Locate the cell with the specified text and output its (X, Y) center coordinate. 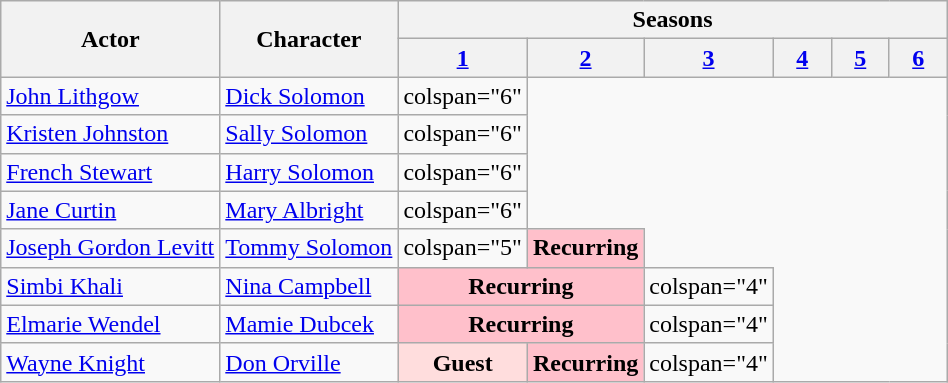
Nina Campbell (309, 286)
4 (802, 58)
2 (585, 58)
Harry Solomon (309, 172)
Character (309, 39)
Joseph Gordon Levitt (110, 248)
Elmarie Wendel (110, 324)
Jane Curtin (110, 210)
Simbi Khali (110, 286)
Dick Solomon (309, 96)
3 (709, 58)
colspan="5" (463, 248)
Actor (110, 39)
6 (918, 58)
Tommy Solomon (309, 248)
Guest (463, 362)
Don Orville (309, 362)
Mamie Dubcek (309, 324)
Wayne Knight (110, 362)
1 (463, 58)
Kristen Johnston (110, 134)
Seasons (672, 20)
Sally Solomon (309, 134)
Mary Albright (309, 210)
French Stewart (110, 172)
5 (860, 58)
John Lithgow (110, 96)
